Return (x, y) of the center of cell containing provided text 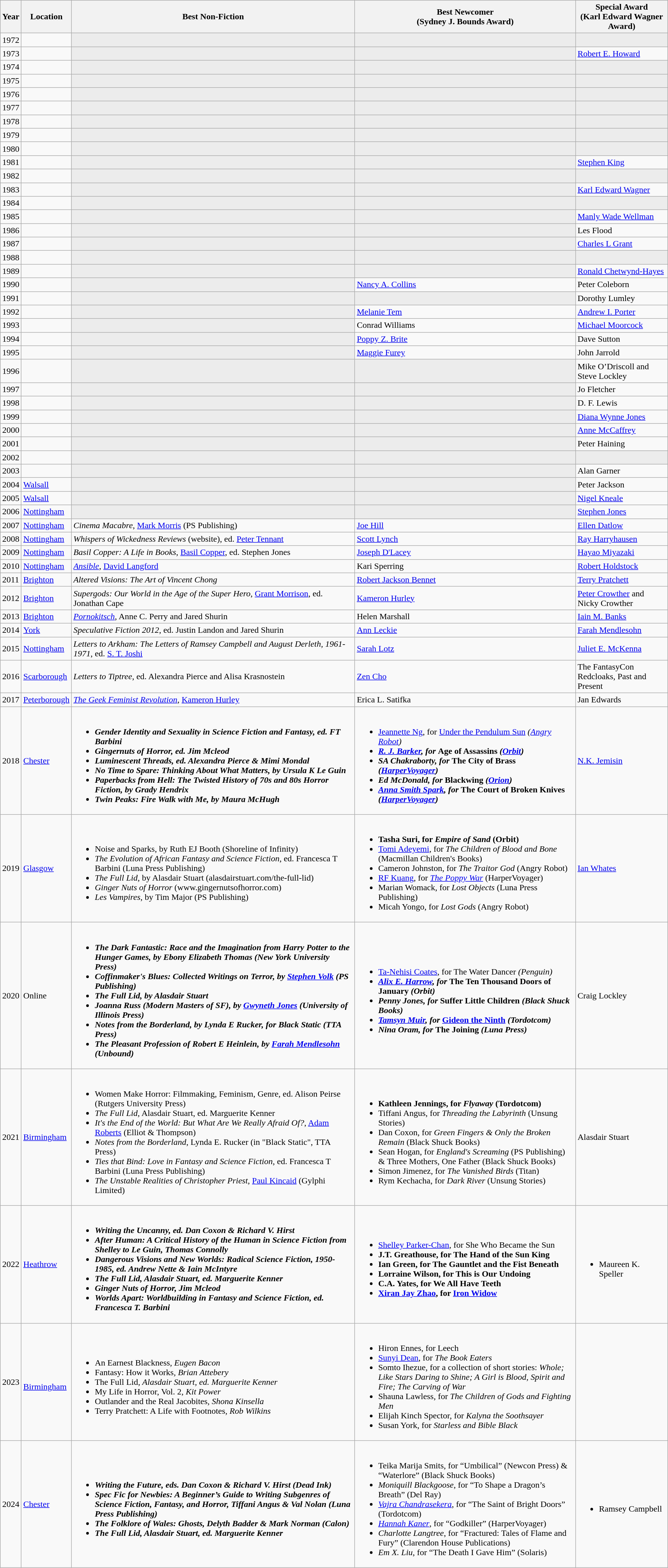
D. F. Lewis (622, 403)
2018 (11, 761)
Best Non-Fiction (213, 17)
Ansible, David Langford (213, 566)
1996 (11, 371)
Location (46, 17)
Ann Leckie (465, 630)
Craig Lockley (622, 996)
1991 (11, 298)
Ray Harryhausen (622, 539)
Michael Moorcock (622, 325)
1978 (11, 121)
2005 (11, 498)
2001 (11, 444)
1977 (11, 108)
2016 (11, 677)
Stephen Jones (622, 512)
Anne McCaffrey (622, 430)
1982 (11, 176)
N.K. Jemisin (622, 761)
2012 (11, 598)
Pornokitsch, Anne C. Perry and Jared Shurin (213, 616)
1998 (11, 403)
1972 (11, 40)
1988 (11, 257)
Peterborough (46, 700)
The FantasyCon Redcloaks, Past and Present (622, 677)
1995 (11, 352)
Peter Coleborn (622, 285)
Kameron Hurley (465, 598)
Ian Whates (622, 868)
1975 (11, 81)
2004 (11, 485)
Karl Edward Wagner (622, 190)
1983 (11, 190)
Ramsey Campbell (622, 1504)
Farah Mendlesohn (622, 630)
1990 (11, 285)
Charles L Grant (622, 244)
Nigel Kneale (622, 498)
Melanie Tem (465, 312)
1986 (11, 230)
1974 (11, 67)
Letters to Arkham: The Letters of Ramsey Campbell and August Derleth, 1961-1971, ed. S. T. Joshi (213, 648)
Glasgow (46, 868)
1989 (11, 271)
Juliet E. McKenna (622, 648)
Scott Lynch (465, 539)
Altered Visions: The Art of Vincent Chong (213, 580)
1997 (11, 389)
Robert E. Howard (622, 54)
2019 (11, 868)
Letters to Tiptree, ed. Alexandra Pierce and Alisa Krasnostein (213, 677)
2024 (11, 1504)
1979 (11, 135)
Special Award(Karl Edward Wagner Award) (622, 17)
2015 (11, 648)
Ronald Chetwynd-Hayes (622, 271)
2002 (11, 457)
Les Flood (622, 230)
Erica L. Satifka (465, 700)
1980 (11, 149)
Best Newcomer(Sydney J. Bounds Award) (465, 17)
Dorothy Lumley (622, 298)
1984 (11, 203)
Sarah Lotz (465, 648)
Joe Hill (465, 525)
Jan Edwards (622, 700)
1992 (11, 312)
2013 (11, 616)
Maureen K. Speller (622, 1264)
Alan Garner (622, 471)
2003 (11, 471)
Dave Sutton (622, 339)
1985 (11, 217)
Ellen Datlow (622, 525)
Basil Copper: A Life in Books, Basil Copper, ed. Stephen Jones (213, 552)
2020 (11, 996)
Peter Crowther and Nicky Crowther (622, 598)
1987 (11, 244)
2007 (11, 525)
1973 (11, 54)
2008 (11, 539)
Speculative Fiction 2012, ed. Justin Landon and Jared Shurin (213, 630)
2010 (11, 566)
Diana Wynne Jones (622, 417)
1976 (11, 94)
Peter Haining (622, 444)
Alasdair Stuart (622, 1137)
2009 (11, 552)
2023 (11, 1382)
Terry Pratchett (622, 580)
Supergods: Our World in the Age of the Super Hero, Grant Morrison, ed. Jonathan Cape (213, 598)
1999 (11, 417)
Andrew I. Porter (622, 312)
Whispers of Wickedness Reviews (website), ed. Peter Tennant (213, 539)
Heathrow (46, 1264)
1993 (11, 325)
Hayao Miyazaki (622, 552)
1981 (11, 162)
York (46, 630)
Robert Jackson Bennet (465, 580)
2011 (11, 580)
Kari Sperring (465, 566)
Zen Cho (465, 677)
Peter Jackson (622, 485)
Maggie Furey (465, 352)
The Geek Feminist Revolution, Kameron Hurley (213, 700)
Manly Wade Wellman (622, 217)
Cinema Macabre, Mark Morris (PS Publishing) (213, 525)
Jo Fletcher (622, 389)
Year (11, 17)
2000 (11, 430)
2017 (11, 700)
2022 (11, 1264)
Nancy A. Collins (465, 285)
Robert Holdstock (622, 566)
Mike O’Driscoll and Steve Lockley (622, 371)
2021 (11, 1137)
Iain M. Banks (622, 616)
Poppy Z. Brite (465, 339)
1994 (11, 339)
Scarborough (46, 677)
Stephen King (622, 162)
2006 (11, 512)
Helen Marshall (465, 616)
John Jarrold (622, 352)
2014 (11, 630)
Online (46, 996)
Conrad Williams (465, 325)
Joseph D'Lacey (465, 552)
